Extract the [X, Y] coordinate from the center of the cell holding the provided text.  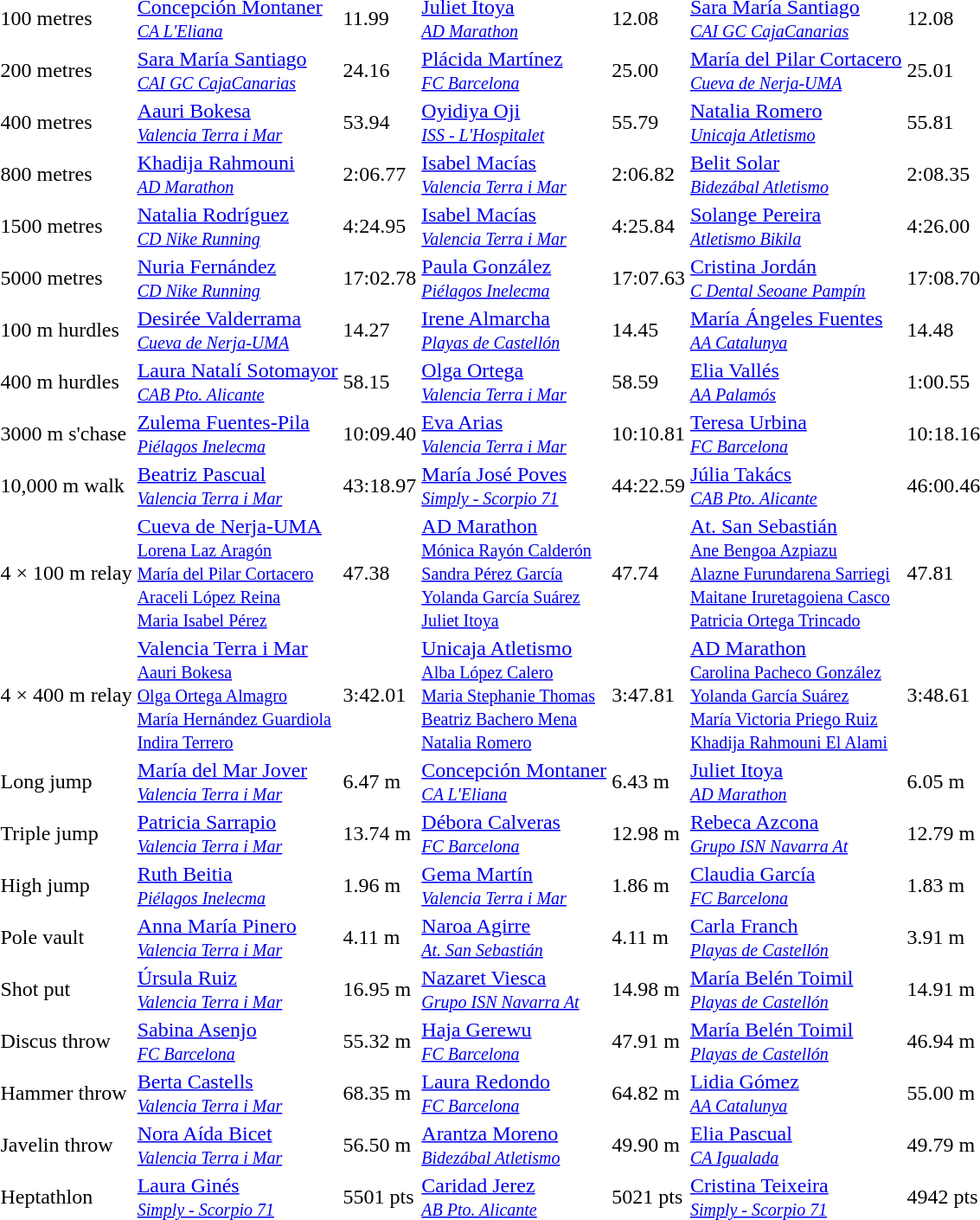
AD MarathonCarolina Pacheco GonzálezYolanda García SuárezMaría Victoria Priego RuizKhadija Rahmouni El Alami [796, 695]
Zulema Fuentes-PilaPiélagos Inelecma [237, 434]
Rebeca AzconaGrupo ISN Navarra At [796, 834]
Cueva de Nerja-UMALorena Laz AragónMaría del Pilar CortaceroAraceli López ReinaMaria Isabel Pérez [237, 573]
14.27 [380, 331]
47.91 m [649, 1042]
Eva AriasValencia Terra i Mar [514, 434]
María del Pilar CortaceroCueva de Nerja-UMA [796, 71]
Aauri BokesaValencia Terra i Mar [237, 123]
Olga OrtegaValencia Terra i Mar [514, 382]
47.74 [649, 573]
3:47.81 [649, 695]
13.74 m [380, 834]
Teresa UrbinaFC Barcelona [796, 434]
Oyidiya OjiISS - L'Hospitalet [514, 123]
Desirée ValderramaCueva de Nerja-UMA [237, 331]
Sara María SantiagoCAI GC CajaCanarias [237, 71]
Arantza MorenoBidezábal Atletismo [514, 1146]
Beatriz PascualValencia Terra i Mar [237, 486]
4:24.95 [380, 227]
56.50 m [380, 1146]
6.47 m [380, 782]
Gema MartínValencia Terra i Mar [514, 886]
Khadija RahmouniAD Marathon [237, 175]
12.98 m [649, 834]
Elia VallésAA Palamós [796, 382]
64.82 m [649, 1094]
2:06.77 [380, 175]
Anna María PineroValencia Terra i Mar [237, 938]
Nuria FernándezCD Nike Running [237, 279]
Úrsula RuizValencia Terra i Mar [237, 990]
Haja GerewuFC Barcelona [514, 1042]
Naroa AgirreAt. San Sebastián [514, 938]
Ruth BeitiaPiélagos Inelecma [237, 886]
4:25.84 [649, 227]
55.79 [649, 123]
At. San SebastiánAne Bengoa AzpiazuAlazne Furundarena SarriegiMaitane Iruretagoiena CascoPatricia Ortega Trincado [796, 573]
1.96 m [380, 886]
María Ángeles FuentesAA Catalunya [796, 331]
24.16 [380, 71]
10:10.81 [649, 434]
16.95 m [380, 990]
AD MarathonMónica Rayón CalderónSandra Pérez GarcíaYolanda García SuárezJuliet Itoya [514, 573]
María del Mar JoverValencia Terra i Mar [237, 782]
María José PovesSimply - Scorpio 71 [514, 486]
Laura Natalí SotomayorCAB Pto. Alicante [237, 382]
Débora CalverasFC Barcelona [514, 834]
58.59 [649, 382]
49.90 m [649, 1146]
Paula GonzálezPiélagos Inelecma [514, 279]
53.94 [380, 123]
55.32 m [380, 1042]
Claudia GarcíaFC Barcelona [796, 886]
6.43 m [649, 782]
Natalia RomeroUnicaja Atletismo [796, 123]
17:07.63 [649, 279]
Plácida MartínezFC Barcelona [514, 71]
25.00 [649, 71]
Belit SolarBidezábal Atletismo [796, 175]
44:22.59 [649, 486]
3:42.01 [380, 695]
1.86 m [649, 886]
47.38 [380, 573]
68.35 m [380, 1094]
Concepción MontanerCA L'Eliana [514, 782]
58.15 [380, 382]
Nazaret ViescaGrupo ISN Navarra At [514, 990]
Natalia RodríguezCD Nike Running [237, 227]
Unicaja AtletismoAlba López CaleroMaria Stephanie ThomasBeatriz Bachero MenaNatalia Romero [514, 695]
Irene AlmarchaPlayas de Castellón [514, 331]
17:02.78 [380, 279]
Juliet ItoyaAD Marathon [796, 782]
14.45 [649, 331]
Solange PereiraAtletismo Bikila [796, 227]
14.98 m [649, 990]
43:18.97 [380, 486]
Valencia Terra i MarAauri BokesaOlga Ortega AlmagroMaría Hernández GuardiolaIndira Terrero [237, 695]
Patricia SarrapioValencia Terra i Mar [237, 834]
Laura RedondoFC Barcelona [514, 1094]
Berta CastellsValencia Terra i Mar [237, 1094]
Júlia TakácsCAB Pto. Alicante [796, 486]
2:06.82 [649, 175]
Cristina JordánC Dental Seoane Pampín [796, 279]
Elia PascualCA Igualada [796, 1146]
Carla FranchPlayas de Castellón [796, 938]
Nora Aída BicetValencia Terra i Mar [237, 1146]
Sabina AsenjoFC Barcelona [237, 1042]
10:09.40 [380, 434]
Lidia GómezAA Catalunya [796, 1094]
